Pinpoint the cell where the given text exists, returning its (x, y) midpoint coordinate. 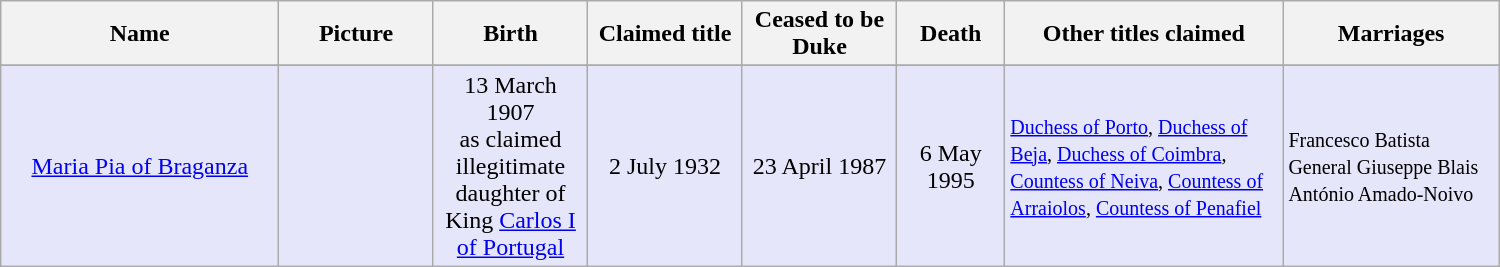
Name (140, 34)
Maria Pia of Braganza (140, 166)
13 March 1907as claimed illegitimate daughter of King Carlos I of Portugal (510, 166)
Marriages (1391, 34)
2 July 1932 (665, 166)
Other titles claimed (1144, 34)
23 April 1987 (819, 166)
Francesco BatistaGeneral Giuseppe BlaisAntónio Amado-Noivo (1391, 166)
Death (951, 34)
Ceased to be Duke (819, 34)
Claimed title (665, 34)
Picture (356, 34)
Duchess of Porto, Duchess of Beja, Duchess of Coimbra, Countess of Neiva, Countess of Arraiolos, Countess of Penafiel (1144, 166)
6 May 1995 (951, 166)
Birth (510, 34)
